Return [X, Y] of the center of cell containing provided text 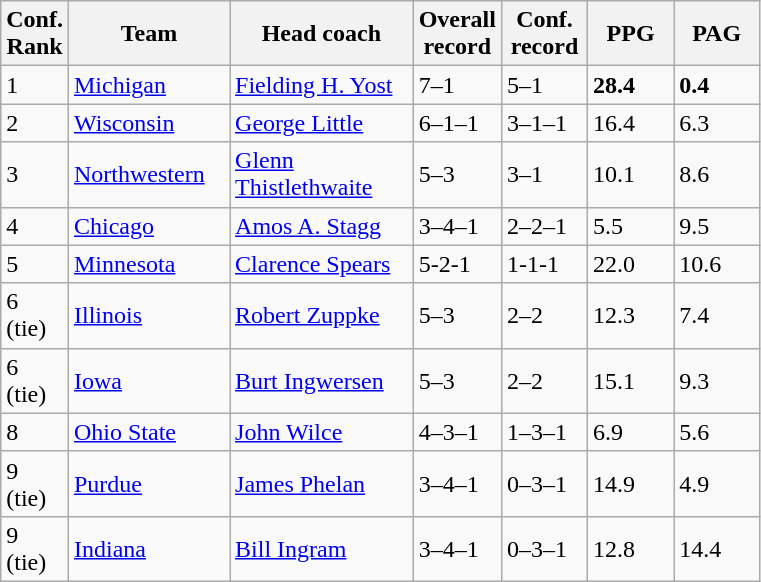
2 [35, 123]
Conf. Rank [35, 34]
8 [35, 432]
John Wilce [322, 432]
Head coach [322, 34]
Purdue [148, 484]
Northwestern [148, 174]
PAG [717, 34]
Conf. record [544, 34]
8.6 [717, 174]
9.3 [717, 380]
6.3 [717, 123]
7–1 [457, 85]
12.3 [631, 316]
6.9 [631, 432]
14.9 [631, 484]
Illinois [148, 316]
7.4 [717, 316]
Robert Zuppke [322, 316]
Minnesota [148, 264]
22.0 [631, 264]
PPG [631, 34]
3–1 [544, 174]
Burt Ingwersen [322, 380]
2–2–1 [544, 226]
10.6 [717, 264]
Ohio State [148, 432]
Team [148, 34]
14.4 [717, 548]
9.5 [717, 226]
5-2-1 [457, 264]
James Phelan [322, 484]
Chicago [148, 226]
5.5 [631, 226]
Amos A. Stagg [322, 226]
Fielding H. Yost [322, 85]
0.4 [717, 85]
Wisconsin [148, 123]
4–3–1 [457, 432]
Bill Ingram [322, 548]
Iowa [148, 380]
5–1 [544, 85]
Michigan [148, 85]
4.9 [717, 484]
10.1 [631, 174]
3–1–1 [544, 123]
15.1 [631, 380]
Clarence Spears [322, 264]
5 [35, 264]
6–1–1 [457, 123]
Indiana [148, 548]
3 [35, 174]
5.6 [717, 432]
Glenn Thistlethwaite [322, 174]
1–3–1 [544, 432]
1 [35, 85]
George Little [322, 123]
4 [35, 226]
1-1-1 [544, 264]
16.4 [631, 123]
12.8 [631, 548]
Overall record [457, 34]
28.4 [631, 85]
